Return the (X, Y) coordinate for the center point of the cell that contains the specified text.  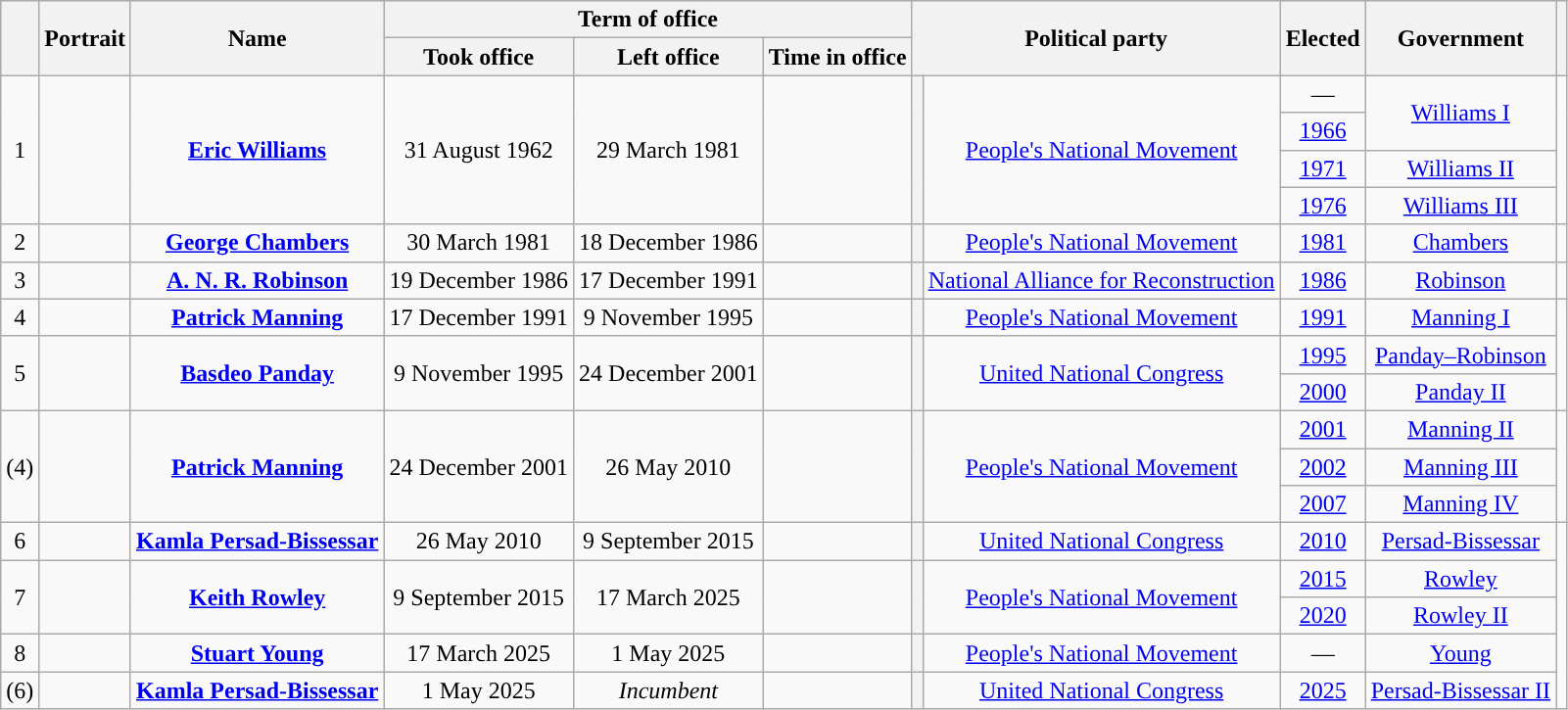
Manning IV (1460, 504)
Panday–Robinson (1460, 355)
Persad-Bissessar (1460, 542)
Rowley II (1460, 616)
Time in office (837, 57)
Williams I (1460, 113)
18 December 1986 (669, 243)
31 August 1962 (479, 150)
5 (20, 373)
2000 (1322, 392)
Robinson (1460, 280)
19 December 1986 (479, 280)
2010 (1322, 542)
1976 (1322, 206)
Name (257, 38)
A. N. R. Robinson (257, 280)
Left office (669, 57)
Took office (479, 57)
Manning I (1460, 317)
Elected (1322, 38)
Keith Rowley (257, 597)
1971 (1322, 168)
4 (20, 317)
2001 (1322, 429)
Term of office (648, 20)
Political party (1096, 38)
2007 (1322, 504)
2002 (1322, 467)
Portrait (85, 38)
Persad-Bissessar II (1460, 690)
Williams III (1460, 206)
30 March 1981 (479, 243)
6 (20, 542)
2015 (1322, 579)
(4) (20, 466)
2025 (1322, 690)
Eric Williams (257, 150)
Chambers (1460, 243)
3 (20, 280)
1966 (1322, 131)
7 (20, 597)
Williams II (1460, 168)
Young (1460, 653)
1981 (1322, 243)
George Chambers (257, 243)
2 (20, 243)
(6) (20, 690)
Government (1460, 38)
Manning II (1460, 429)
29 March 1981 (669, 150)
Manning III (1460, 467)
8 (20, 653)
Panday II (1460, 392)
National Alliance for Reconstruction (1101, 280)
1991 (1322, 317)
Rowley (1460, 579)
Stuart Young (257, 653)
Basdeo Panday (257, 373)
1995 (1322, 355)
1 (20, 150)
1986 (1322, 280)
Incumbent (669, 690)
2020 (1322, 616)
